Detect which cell encompasses the target text, then output its (x, y) center coordinate. 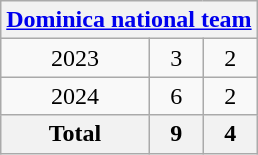
3 (176, 58)
Total (76, 134)
Dominica national team (129, 20)
9 (176, 134)
2024 (76, 96)
6 (176, 96)
4 (230, 134)
2023 (76, 58)
